Find where the given text appears and provide that cell's center as (x, y) coordinate. 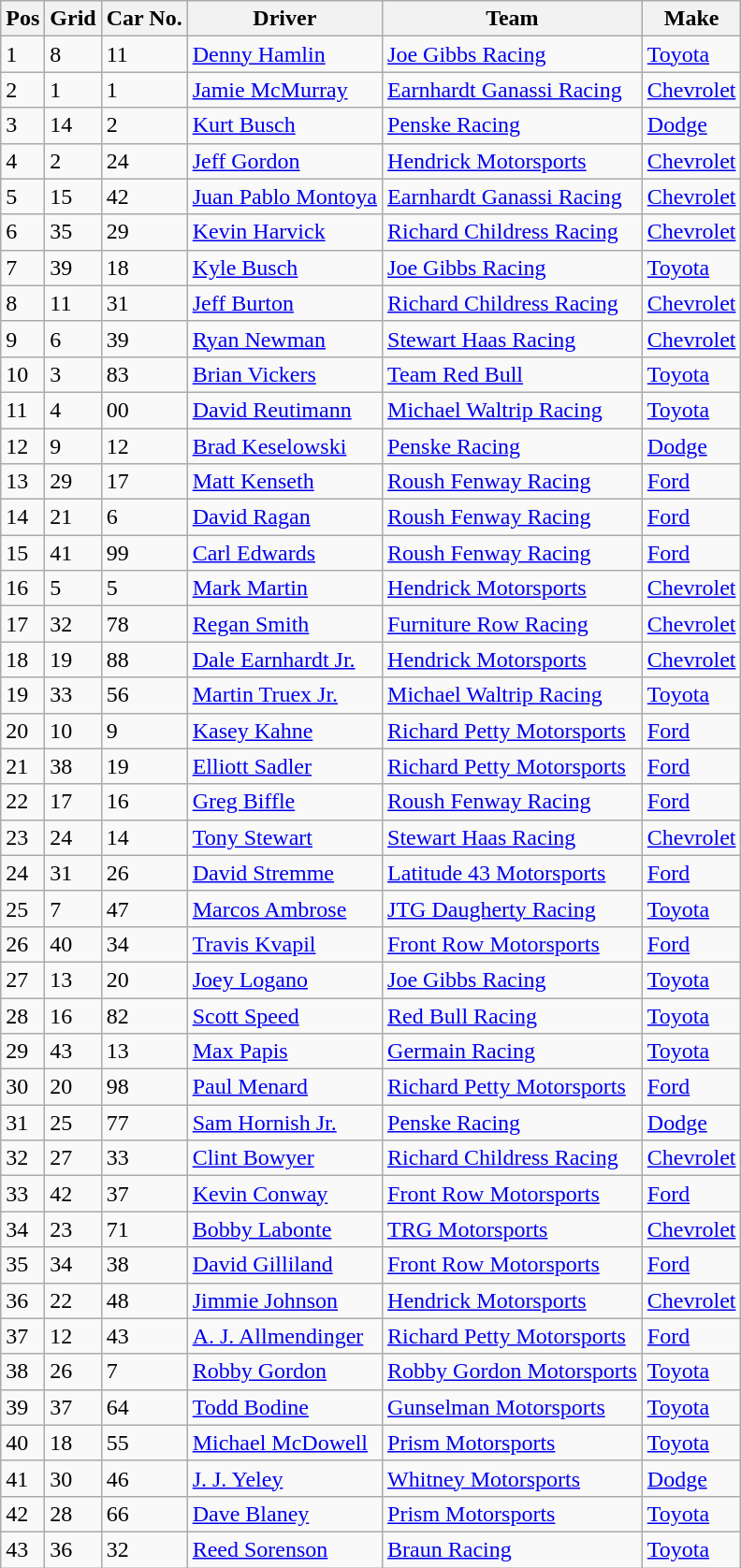
Kevin Conway (284, 1194)
Mark Martin (284, 588)
Kurt Busch (284, 125)
82 (144, 1015)
David Reutimann (284, 410)
Team (513, 19)
David Gilliland (284, 1265)
56 (144, 695)
83 (144, 374)
47 (144, 908)
Juan Pablo Montoya (284, 196)
Dale Earnhardt Jr. (284, 660)
Brian Vickers (284, 374)
Make (691, 19)
64 (144, 1407)
Kyle Busch (284, 268)
98 (144, 1087)
Paul Menard (284, 1087)
Joey Logano (284, 980)
Grid (73, 19)
Jimmie Johnson (284, 1300)
66 (144, 1514)
Jeff Burton (284, 303)
TRG Motorsports (513, 1229)
Braun Racing (513, 1549)
Travis Kvapil (284, 944)
78 (144, 624)
A. J. Allmendinger (284, 1336)
David Ragan (284, 517)
00 (144, 410)
J. J. Yeley (284, 1478)
Elliott Sadler (284, 766)
Tony Stewart (284, 837)
Whitney Motorsports (513, 1478)
Jeff Gordon (284, 161)
Max Papis (284, 1052)
JTG Daugherty Racing (513, 908)
77 (144, 1123)
Kevin Harvick (284, 232)
Bobby Labonte (284, 1229)
Robby Gordon (284, 1372)
Reed Sorenson (284, 1549)
Michael McDowell (284, 1443)
55 (144, 1443)
Furniture Row Racing (513, 624)
Marcos Ambrose (284, 908)
48 (144, 1300)
Denny Hamlin (284, 54)
Dave Blaney (284, 1514)
Sam Hornish Jr. (284, 1123)
Greg Biffle (284, 802)
Todd Bodine (284, 1407)
Driver (284, 19)
Ryan Newman (284, 339)
Carl Edwards (284, 553)
Germain Racing (513, 1052)
Scott Speed (284, 1015)
46 (144, 1478)
Jamie McMurray (284, 90)
Kasey Kahne (284, 731)
Gunselman Motorsports (513, 1407)
71 (144, 1229)
Car No. (144, 19)
Red Bull Racing (513, 1015)
Latitude 43 Motorsports (513, 873)
David Stremme (284, 873)
Pos (22, 19)
Martin Truex Jr. (284, 695)
Clint Bowyer (284, 1158)
Robby Gordon Motorsports (513, 1372)
Matt Kenseth (284, 482)
99 (144, 553)
Regan Smith (284, 624)
Team Red Bull (513, 374)
Brad Keselowski (284, 446)
88 (144, 660)
